Search for the cell housing the specified text and yield its [X, Y] center coordinate. 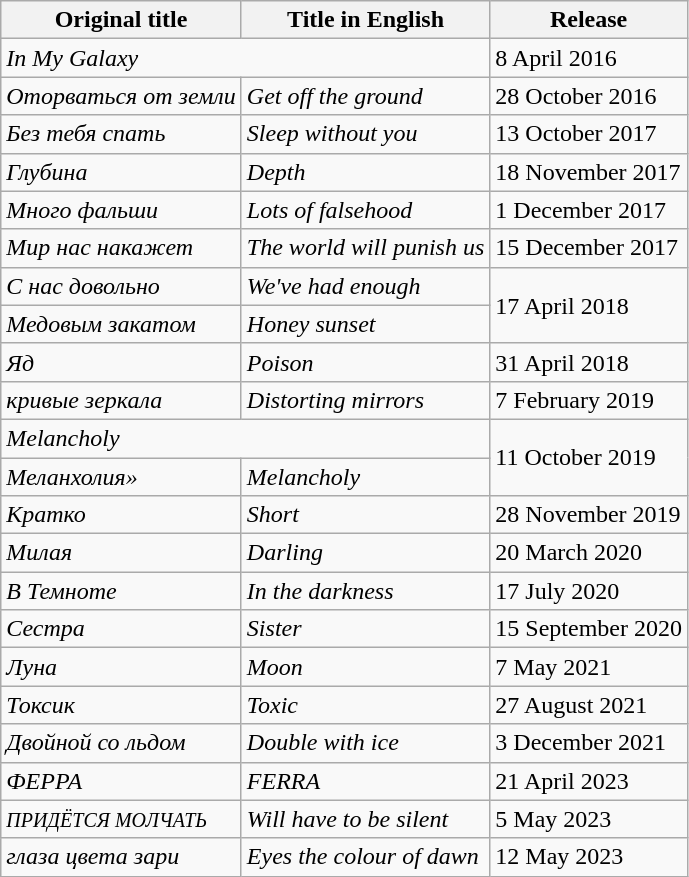
Lots of falsehood [365, 210]
The world will punish us [365, 248]
Двойной со льдом [122, 743]
15 December 2017 [589, 248]
17 April 2018 [589, 305]
Много фальши [122, 210]
18 November 2017 [589, 172]
Title in English [365, 20]
Мир нас накажет [122, 248]
21 April 2023 [589, 781]
In My Galaxy [246, 58]
Toxic [365, 705]
31 April 2018 [589, 362]
15 September 2020 [589, 629]
27 August 2021 [589, 705]
8 April 2016 [589, 58]
3 December 2021 [589, 743]
Без тебя спать [122, 134]
Сестра [122, 629]
В Темноте [122, 591]
We've had enough [365, 286]
20 March 2020 [589, 553]
Луна [122, 667]
28 November 2019 [589, 515]
Release [589, 20]
Will have to be silent [365, 819]
Short [365, 515]
Sister [365, 629]
Милая [122, 553]
In the darkness [365, 591]
Double with ice [365, 743]
Оторваться от земли [122, 96]
Distorting mirrors [365, 400]
Меланхолия» [122, 477]
Original title [122, 20]
Токсик [122, 705]
С нас довольно [122, 286]
кривые зеркала [122, 400]
ФЕРРА [122, 781]
Poison [365, 362]
ПРИДЁТСЯ МОЛЧАТЬ [122, 819]
Honey sunset [365, 324]
Медовым закатом [122, 324]
Sleep without you [365, 134]
Darling [365, 553]
Eyes the colour of dawn [365, 857]
7 February 2019 [589, 400]
Depth [365, 172]
Яд [122, 362]
Get off the ground [365, 96]
1 December 2017 [589, 210]
Кратко [122, 515]
11 October 2019 [589, 457]
7 May 2021 [589, 667]
13 October 2017 [589, 134]
5 May 2023 [589, 819]
FERRA [365, 781]
12 May 2023 [589, 857]
28 October 2016 [589, 96]
глаза цвета зари [122, 857]
Глубина [122, 172]
Moon [365, 667]
17 July 2020 [589, 591]
